Find where the given text appears and provide that cell's center as [X, Y] coordinate. 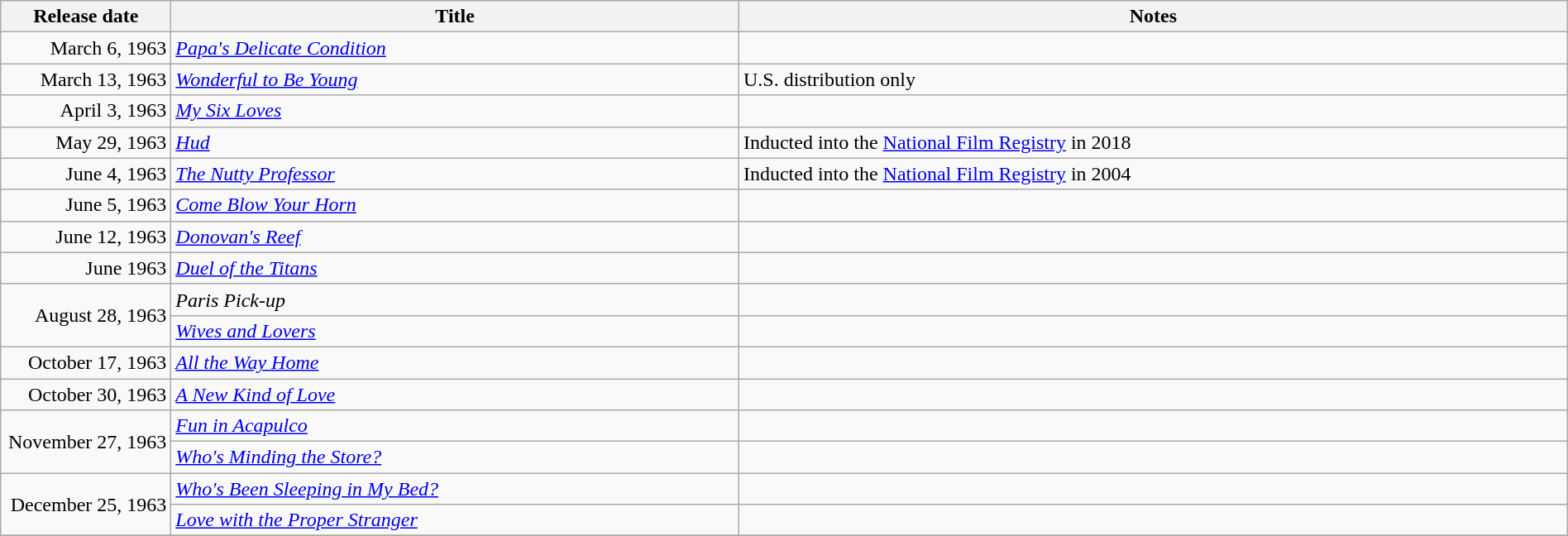
October 17, 1963 [86, 362]
October 30, 1963 [86, 395]
June 1963 [86, 268]
December 25, 1963 [86, 505]
Inducted into the National Film Registry in 2004 [1153, 174]
August 28, 1963 [86, 315]
June 5, 1963 [86, 205]
Wives and Lovers [455, 331]
Title [455, 17]
My Six Loves [455, 111]
Duel of the Titans [455, 268]
The Nutty Professor [455, 174]
Come Blow Your Horn [455, 205]
Paris Pick-up [455, 299]
March 6, 1963 [86, 48]
June 4, 1963 [86, 174]
Hud [455, 142]
June 12, 1963 [86, 237]
Love with the Proper Stranger [455, 520]
Inducted into the National Film Registry in 2018 [1153, 142]
Notes [1153, 17]
April 3, 1963 [86, 111]
Wonderful to Be Young [455, 79]
U.S. distribution only [1153, 79]
Papa's Delicate Condition [455, 48]
March 13, 1963 [86, 79]
Who's Been Sleeping in My Bed? [455, 489]
May 29, 1963 [86, 142]
A New Kind of Love [455, 395]
Fun in Acapulco [455, 426]
Release date [86, 17]
Who's Minding the Store? [455, 457]
Donovan's Reef [455, 237]
All the Way Home [455, 362]
November 27, 1963 [86, 442]
